Output the [x, y] coordinate of the center of the cell containing the given text.  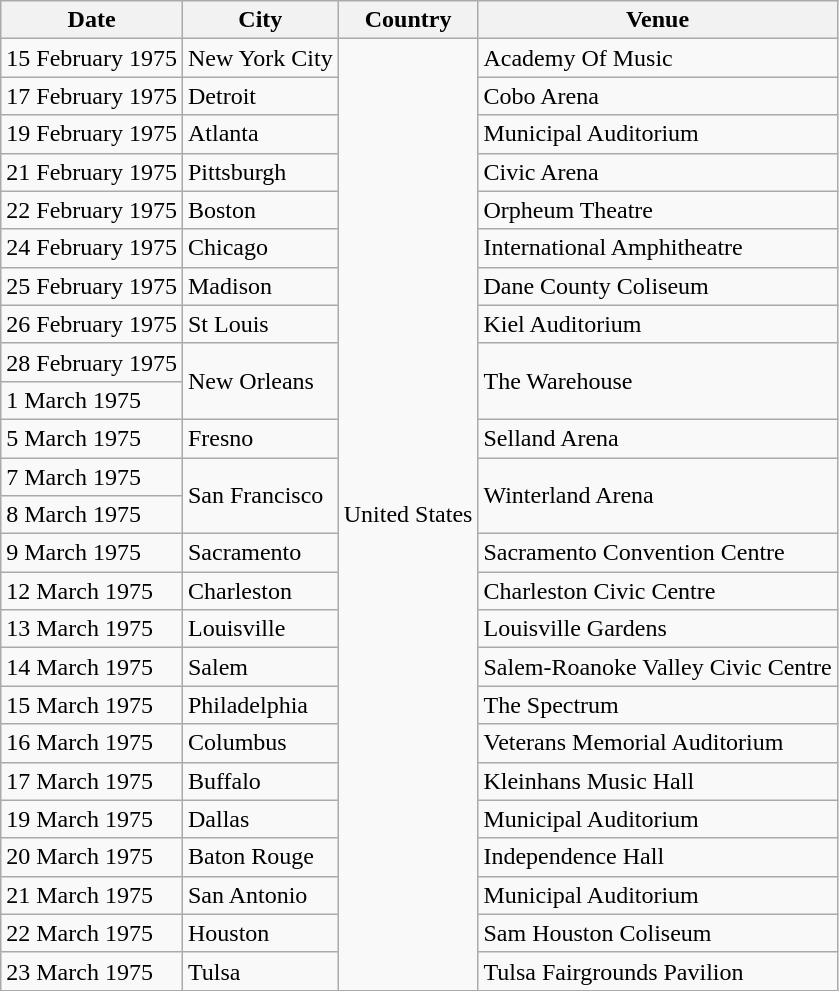
Winterland Arena [658, 496]
City [260, 20]
Boston [260, 210]
8 March 1975 [92, 515]
1 March 1975 [92, 400]
7 March 1975 [92, 477]
5 March 1975 [92, 438]
Houston [260, 933]
Fresno [260, 438]
26 February 1975 [92, 324]
New York City [260, 58]
14 March 1975 [92, 667]
22 March 1975 [92, 933]
Dane County Coliseum [658, 286]
Kiel Auditorium [658, 324]
22 February 1975 [92, 210]
19 February 1975 [92, 134]
Sam Houston Coliseum [658, 933]
Charleston Civic Centre [658, 591]
20 March 1975 [92, 857]
Louisville [260, 629]
21 February 1975 [92, 172]
Salem [260, 667]
Date [92, 20]
24 February 1975 [92, 248]
New Orleans [260, 381]
9 March 1975 [92, 553]
Country [408, 20]
17 February 1975 [92, 96]
21 March 1975 [92, 895]
Baton Rouge [260, 857]
Civic Arena [658, 172]
Charleston [260, 591]
San Antonio [260, 895]
Madison [260, 286]
San Francisco [260, 496]
15 March 1975 [92, 705]
Cobo Arena [658, 96]
Atlanta [260, 134]
25 February 1975 [92, 286]
13 March 1975 [92, 629]
United States [408, 515]
International Amphitheatre [658, 248]
Dallas [260, 819]
Salem-Roanoke Valley Civic Centre [658, 667]
Louisville Gardens [658, 629]
Sacramento Convention Centre [658, 553]
23 March 1975 [92, 971]
The Warehouse [658, 381]
Tulsa [260, 971]
28 February 1975 [92, 362]
Tulsa Fairgrounds Pavilion [658, 971]
Venue [658, 20]
Kleinhans Music Hall [658, 781]
Selland Arena [658, 438]
Philadelphia [260, 705]
Veterans Memorial Auditorium [658, 743]
17 March 1975 [92, 781]
Academy Of Music [658, 58]
The Spectrum [658, 705]
12 March 1975 [92, 591]
Columbus [260, 743]
19 March 1975 [92, 819]
Orpheum Theatre [658, 210]
Detroit [260, 96]
Independence Hall [658, 857]
15 February 1975 [92, 58]
Chicago [260, 248]
Buffalo [260, 781]
St Louis [260, 324]
Pittsburgh [260, 172]
16 March 1975 [92, 743]
Sacramento [260, 553]
